Scan for the cell matching the given text and deliver its (x, y) coordinate at center. 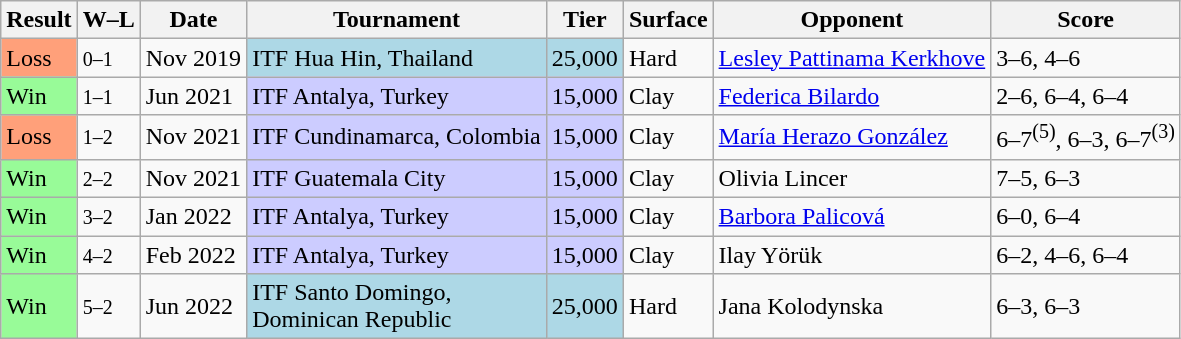
Jan 2022 (193, 217)
Jana Kolodynska (852, 306)
Federica Bilardo (852, 96)
4–2 (108, 255)
Tier (584, 20)
0–1 (108, 58)
Score (1086, 20)
ITF Cundinamarca, Colombia (397, 138)
5–2 (108, 306)
6–2, 4–6, 6–4 (1086, 255)
Result (39, 20)
6–0, 6–4 (1086, 217)
Feb 2022 (193, 255)
1–1 (108, 96)
ITF Hua Hin, Thailand (397, 58)
Tournament (397, 20)
2–6, 6–4, 6–4 (1086, 96)
Jun 2021 (193, 96)
W–L (108, 20)
ITF Santo Domingo, Dominican Republic (397, 306)
Barbora Palicová (852, 217)
Opponent (852, 20)
6–3, 6–3 (1086, 306)
María Herazo González (852, 138)
ITF Guatemala City (397, 178)
Lesley Pattinama Kerkhove (852, 58)
1–2 (108, 138)
6–7(5), 6–3, 6–7(3) (1086, 138)
Surface (668, 20)
3–2 (108, 217)
2–2 (108, 178)
Olivia Lincer (852, 178)
Jun 2022 (193, 306)
Date (193, 20)
Nov 2019 (193, 58)
3–6, 4–6 (1086, 58)
7–5, 6–3 (1086, 178)
Ilay Yörük (852, 255)
